Determine the [x, y] coordinate at the center of the cell enclosing the given text.  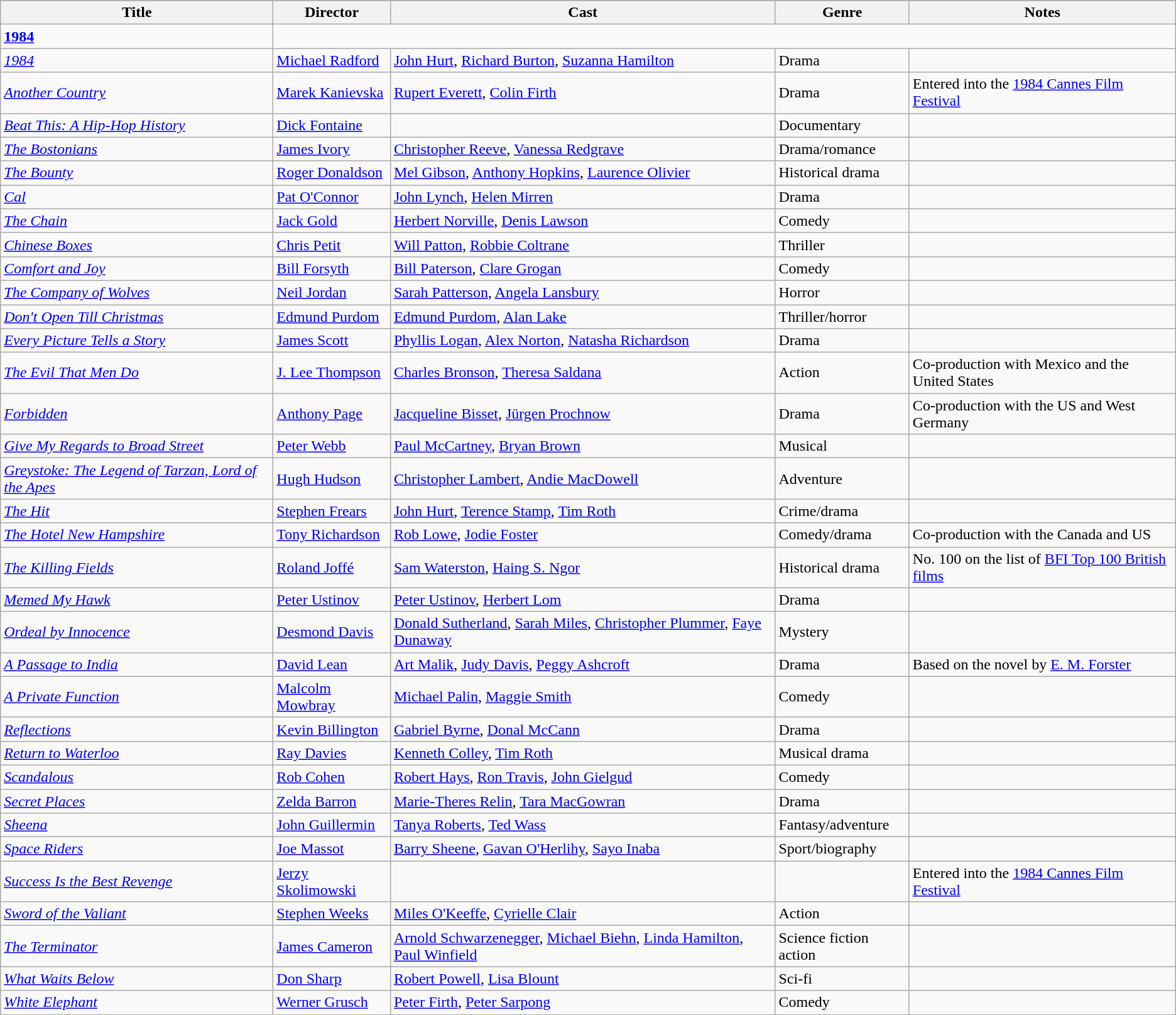
John Lynch, Helen Mirren [583, 197]
Will Patton, Robbie Coltrane [583, 244]
Stephen Frears [332, 511]
Thriller [842, 244]
Michael Radford [332, 60]
Tony Richardson [332, 535]
Rupert Everett, Colin Firth [583, 93]
Sword of the Valiant [137, 914]
Edmund Purdom, Alan Lake [583, 316]
Joe Massot [332, 849]
Barry Sheene, Gavan O'Herlihy, Sayo Inaba [583, 849]
Jack Gold [332, 221]
White Elephant [137, 1002]
Chinese Boxes [137, 244]
Desmond Davis [332, 632]
Arnold Schwarzenegger, Michael Biehn, Linda Hamilton, Paul Winfield [583, 946]
Sarah Patterson, Angela Lansbury [583, 292]
Genre [842, 13]
Robert Powell, Lisa Blount [583, 979]
Bill Paterson, Clare Grogan [583, 268]
Dick Fontaine [332, 125]
Pat O'Connor [332, 197]
Return to Waterloo [137, 753]
Cal [137, 197]
Peter Firth, Peter Sarpong [583, 1002]
The Killing Fields [137, 567]
Greystoke: The Legend of Tarzan, Lord of the Apes [137, 479]
Don Sharp [332, 979]
Reflections [137, 729]
Bill Forsyth [332, 268]
Give My Regards to Broad Street [137, 446]
The Hotel New Hampshire [137, 535]
Peter Ustinov, Herbert Lom [583, 600]
Robert Hays, Ron Travis, John Gielgud [583, 777]
Musical [842, 446]
Donald Sutherland, Sarah Miles, Christopher Plummer, Faye Dunaway [583, 632]
The Bounty [137, 173]
John Guillermin [332, 825]
Memed My Hawk [137, 600]
Peter Webb [332, 446]
Jacqueline Bisset, Jürgen Prochnow [583, 414]
Cast [583, 13]
Phyllis Logan, Alex Norton, Natasha Richardson [583, 341]
Rob Lowe, Jodie Foster [583, 535]
Documentary [842, 125]
The Hit [137, 511]
Marie-Theres Relin, Tara MacGowran [583, 801]
Kenneth Colley, Tim Roth [583, 753]
The Evil That Men Do [137, 373]
Ordeal by Innocence [137, 632]
David Lean [332, 664]
Beat This: A Hip-Hop History [137, 125]
Sheena [137, 825]
The Terminator [137, 946]
Kevin Billington [332, 729]
Gabriel Byrne, Donal McCann [583, 729]
Peter Ustinov [332, 600]
John Hurt, Richard Burton, Suzanna Hamilton [583, 60]
Sport/biography [842, 849]
Sam Waterston, Haing S. Ngor [583, 567]
Based on the novel by E. M. Forster [1042, 664]
The Bostonians [137, 149]
Christopher Reeve, Vanessa Redgrave [583, 149]
James Ivory [332, 149]
No. 100 on the list of BFI Top 100 British films [1042, 567]
Hugh Hudson [332, 479]
Crime/drama [842, 511]
Michael Palin, Maggie Smith [583, 696]
Anthony Page [332, 414]
Edmund Purdom [332, 316]
Another Country [137, 93]
Thriller/horror [842, 316]
Tanya Roberts, Ted Wass [583, 825]
Secret Places [137, 801]
Paul McCartney, Bryan Brown [583, 446]
Marek Kanievska [332, 93]
J. Lee Thompson [332, 373]
Herbert Norville, Denis Lawson [583, 221]
Jerzy Skolimowski [332, 881]
Mystery [842, 632]
Ray Davies [332, 753]
Scandalous [137, 777]
Zelda Barron [332, 801]
Every Picture Tells a Story [137, 341]
Chris Petit [332, 244]
The Chain [137, 221]
Adventure [842, 479]
Mel Gibson, Anthony Hopkins, Laurence Olivier [583, 173]
Notes [1042, 13]
John Hurt, Terence Stamp, Tim Roth [583, 511]
Don't Open Till Christmas [137, 316]
Co-production with Mexico and the United States [1042, 373]
A Private Function [137, 696]
What Waits Below [137, 979]
Co-production with the US and West Germany [1042, 414]
Art Malik, Judy Davis, Peggy Ashcroft [583, 664]
James Scott [332, 341]
A Passage to India [137, 664]
Fantasy/adventure [842, 825]
Comedy/drama [842, 535]
Stephen Weeks [332, 914]
Charles Bronson, Theresa Saldana [583, 373]
Co-production with the Canada and US [1042, 535]
Director [332, 13]
Miles O'Keeffe, Cyrielle Clair [583, 914]
The Company of Wolves [137, 292]
Rob Cohen [332, 777]
Title [137, 13]
Space Riders [137, 849]
Sci-fi [842, 979]
Horror [842, 292]
Comfort and Joy [137, 268]
Malcolm Mowbray [332, 696]
Roger Donaldson [332, 173]
Science fiction action [842, 946]
James Cameron [332, 946]
Werner Grusch [332, 1002]
Drama/romance [842, 149]
Forbidden [137, 414]
Neil Jordan [332, 292]
Christopher Lambert, Andie MacDowell [583, 479]
Success Is the Best Revenge [137, 881]
Musical drama [842, 753]
Roland Joffé [332, 567]
